Identify which cell holds the provided text, then report its (X, Y) central coordinate. 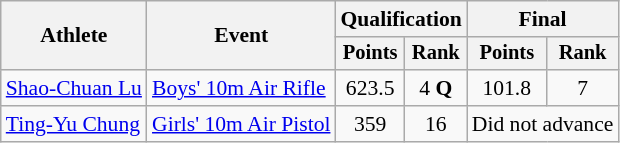
623.5 (370, 88)
Qualification (402, 19)
Shao-Chuan Lu (74, 88)
Did not advance (543, 124)
Final (543, 19)
101.8 (507, 88)
Girls' 10m Air Pistol (242, 124)
Athlete (74, 36)
4 Q (436, 88)
359 (370, 124)
Ting-Yu Chung (74, 124)
Event (242, 36)
7 (583, 88)
16 (436, 124)
Boys' 10m Air Rifle (242, 88)
